Capture the cell that displays the provided text and extract its (X, Y) central coordinate. 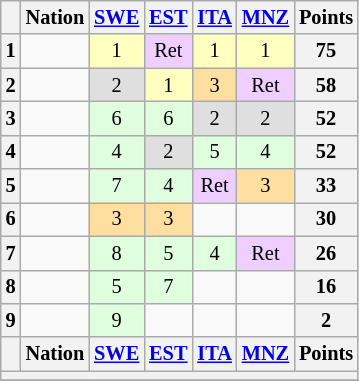
33 (326, 186)
30 (326, 219)
75 (326, 51)
58 (326, 85)
26 (326, 253)
16 (326, 287)
